Output the (X, Y) coordinate of the center of the cell containing the given text.  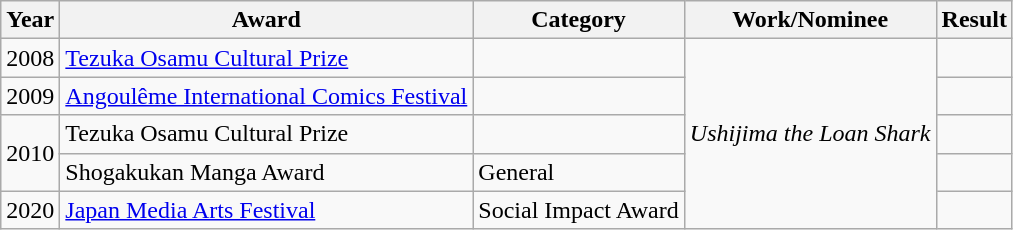
Angoulême International Comics Festival (266, 96)
2010 (30, 153)
Social Impact Award (578, 210)
2020 (30, 210)
Result (974, 20)
2009 (30, 96)
General (578, 172)
Ushijima the Loan Shark (810, 134)
2008 (30, 58)
Year (30, 20)
Award (266, 20)
Work/Nominee (810, 20)
Japan Media Arts Festival (266, 210)
Shogakukan Manga Award (266, 172)
Category (578, 20)
